Detect which cell encompasses the target text, then output its (x, y) center coordinate. 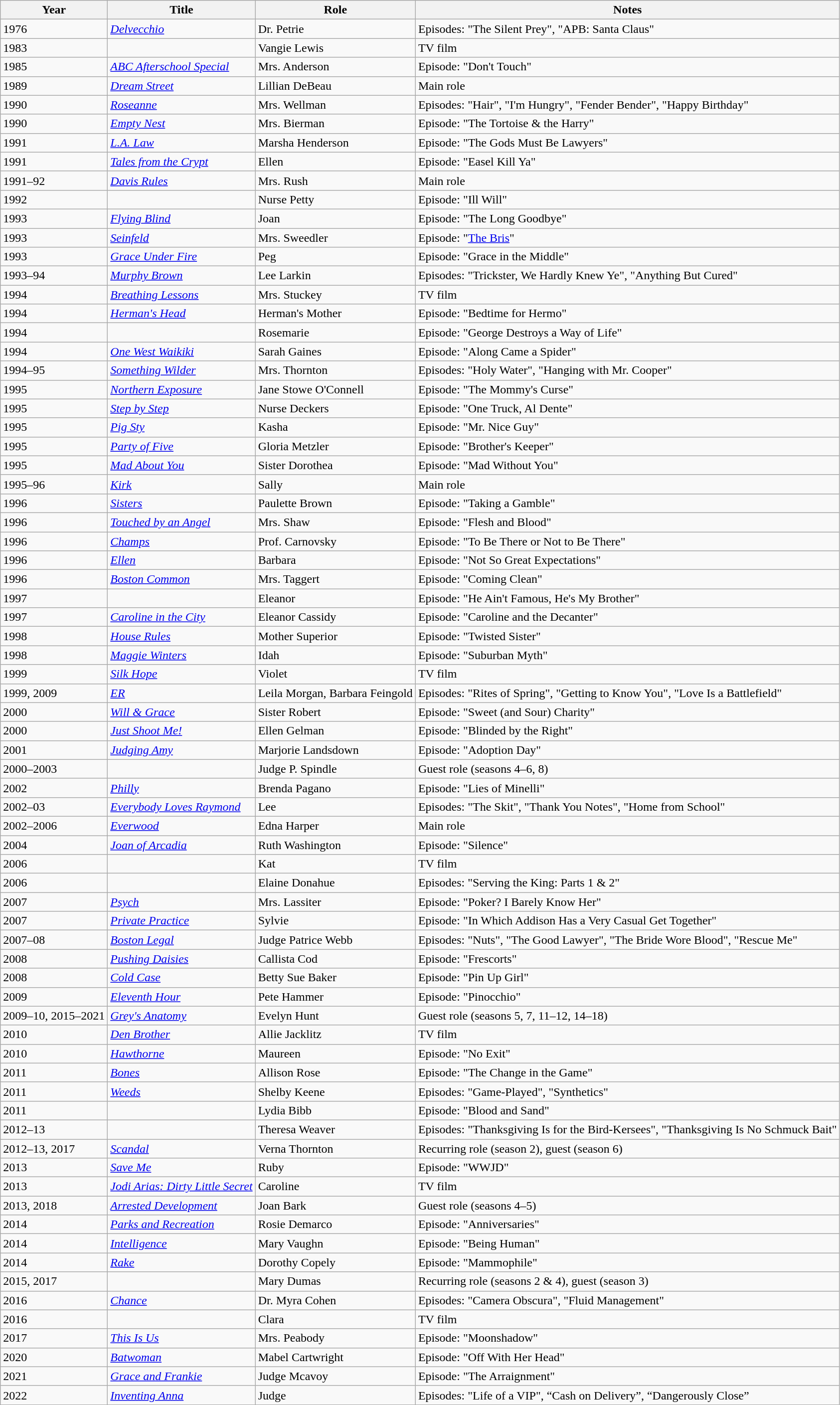
Shelby Keene (335, 1091)
Dr. Petrie (335, 29)
Parks and Recreation (181, 1225)
Mrs. Stuckey (335, 295)
Ruby (335, 1168)
Episode: "Sweet (and Sour) Charity" (627, 712)
1992 (54, 199)
Episodes: "The Silent Prey", "APB: Santa Claus" (627, 29)
Boston Common (181, 579)
Edna Harper (335, 826)
Rosie Demarco (335, 1225)
Episodes: "Hair", "I'm Hungry", "Fender Bender", "Happy Birthday" (627, 105)
Mrs. Lassiter (335, 902)
Allie Jacklitz (335, 1035)
Mary Dumas (335, 1281)
Episode: "Silence" (627, 845)
Episode: "Bedtime for Hermo" (627, 314)
1976 (54, 29)
2017 (54, 1338)
Mrs. Peabody (335, 1338)
Mrs. Anderson (335, 67)
Episode: "Blood and Sand" (627, 1110)
Judge Mcavoy (335, 1376)
Chance (181, 1300)
Prof. Carnovsky (335, 541)
Kirk (181, 484)
Joan Bark (335, 1206)
Sisters (181, 503)
Philly (181, 788)
2002–2006 (54, 826)
Episodes: "Game-Played", "Synthetics" (627, 1091)
Ellen Gelman (335, 731)
Mrs. Shaw (335, 522)
Episode: "Suburban Myth" (627, 655)
Theresa Weaver (335, 1129)
Kat (335, 864)
Barbara (335, 560)
Leila Morgan, Barbara Feingold (335, 693)
Episode: "He Ain't Famous, He's My Brother" (627, 598)
Episode: "Blinded by the Right" (627, 731)
Episode: "Brother's Keeper" (627, 446)
Maureen (335, 1054)
Everybody Loves Raymond (181, 807)
Episode: "George Destroys a Way of Life" (627, 333)
Inventing Anna (181, 1395)
Northern Exposure (181, 389)
Guest role (seasons 4–5) (627, 1206)
Episodes: "Trickster, We Hardly Knew Ye", "Anything But Cured" (627, 276)
2013, 2018 (54, 1206)
Nurse Petty (335, 199)
One West Waikiki (181, 351)
This Is Us (181, 1338)
Touched by an Angel (181, 522)
Batwoman (181, 1357)
Episode: "Taking a Gamble" (627, 503)
1999, 2009 (54, 693)
Caroline (335, 1187)
Callista Cod (335, 959)
Private Practice (181, 921)
Tales from the Crypt (181, 162)
1995–96 (54, 484)
1989 (54, 86)
Will & Grace (181, 712)
2012–13, 2017 (54, 1148)
Guest role (seasons 4–6, 8) (627, 769)
Grace Under Fire (181, 257)
Scandal (181, 1148)
Evelyn Hunt (335, 1016)
Episodes: "Serving the King: Parts 1 & 2" (627, 883)
Episode: "Mr. Nice Guy" (627, 427)
Eleventh Hour (181, 997)
Clara (335, 1319)
Episode: "Frescorts" (627, 959)
1999 (54, 674)
Recurring role (season 2), guest (season 6) (627, 1148)
Episode: "Moonshadow" (627, 1338)
Paulette Brown (335, 503)
2009–10, 2015–2021 (54, 1016)
Sister Dorothea (335, 465)
Intelligence (181, 1243)
Episode: "The Change in the Game" (627, 1072)
2002–03 (54, 807)
Episodes: "Rites of Spring", "Getting to Know You", "Love Is a Battlefield" (627, 693)
Everwood (181, 826)
Allison Rose (335, 1072)
Mrs. Taggert (335, 579)
Episode: "Coming Clean" (627, 579)
Pete Hammer (335, 997)
Mabel Cartwright (335, 1357)
Episode: "The Arraignment" (627, 1376)
Davis Rules (181, 180)
2015, 2017 (54, 1281)
Dream Street (181, 86)
Judge Patrice Webb (335, 940)
Episodes: "Thanksgiving Is for the Bird-Kersees", "Thanksgiving Is No Schmuck Bait" (627, 1129)
Jane Stowe O'Connell (335, 389)
ABC Afterschool Special (181, 67)
Marsha Henderson (335, 143)
Vangie Lewis (335, 48)
Episode: "Along Came a Spider" (627, 351)
Lee Larkin (335, 276)
Guest role (seasons 5, 7, 11–12, 14–18) (627, 1016)
Episodes: "Life of a VIP", “Cash on Delivery”, “Dangerously Close” (627, 1395)
Episode: "Lies of Minelli" (627, 788)
Jodi Arias: Dirty Little Secret (181, 1187)
Betty Sue Baker (335, 978)
Save Me (181, 1168)
2009 (54, 997)
1983 (54, 48)
Pig Sty (181, 427)
Brenda Pagano (335, 788)
Sarah Gaines (335, 351)
Episode: "Pinocchio" (627, 997)
Episode: "WWJD" (627, 1168)
2020 (54, 1357)
Episode: "In Which Addison Has a Very Casual Get Together" (627, 921)
Empty Nest (181, 124)
Episode: "Ill Will" (627, 199)
Violet (335, 674)
Mrs. Sweedler (335, 238)
Episode: "The Mommy's Curse" (627, 389)
Title (181, 10)
Episode: "Don't Touch" (627, 67)
House Rules (181, 636)
Bones (181, 1072)
Sally (335, 484)
1985 (54, 67)
Judging Amy (181, 750)
Caroline in the City (181, 617)
2000–2003 (54, 769)
Joan (335, 218)
Episode: "The Bris" (627, 238)
Dorothy Copely (335, 1262)
Mrs. Rush (335, 180)
2007–08 (54, 940)
Lee (335, 807)
Delvecchio (181, 29)
Episodes: "Camera Obscura", "Fluid Management" (627, 1300)
Arrested Development (181, 1206)
Episode: "The Gods Must Be Lawyers" (627, 143)
Eleanor Cassidy (335, 617)
Mrs. Bierman (335, 124)
Role (335, 10)
Episode: "Grace in the Middle" (627, 257)
Episode: "To Be There or Not to Be There" (627, 541)
Episode: "Anniversaries" (627, 1225)
Party of Five (181, 446)
Weeds (181, 1091)
2012–13 (54, 1129)
Mrs. Thornton (335, 370)
Eleanor (335, 598)
Lydia Bibb (335, 1110)
ER (181, 693)
Herman's Mother (335, 314)
Mother Superior (335, 636)
Episode: "The Tortoise & the Harry" (627, 124)
Episode: "Not So Great Expectations" (627, 560)
Boston Legal (181, 940)
2001 (54, 750)
Peg (335, 257)
Mary Vaughn (335, 1243)
1991–92 (54, 180)
Idah (335, 655)
Sylvie (335, 921)
Marjorie Landsdown (335, 750)
Gloria Metzler (335, 446)
Den Brother (181, 1035)
Seinfeld (181, 238)
Episode: "Mammophile" (627, 1262)
Psych (181, 902)
Episode: "Pin Up Girl" (627, 978)
Episodes: "Holy Water", "Hanging with Mr. Cooper" (627, 370)
Year (54, 10)
Hawthorne (181, 1054)
Verna Thornton (335, 1148)
Episode: "Being Human" (627, 1243)
Rake (181, 1262)
Episodes: "Nuts", "The Good Lawyer", "The Bride Wore Blood", "Rescue Me" (627, 940)
2004 (54, 845)
Murphy Brown (181, 276)
Episode: "Caroline and the Decanter" (627, 617)
2022 (54, 1395)
Rosemarie (335, 333)
Breathing Lessons (181, 295)
Episode: "Adoption Day" (627, 750)
Episode: "The Long Goodbye" (627, 218)
Episode: "No Exit" (627, 1054)
Dr. Myra Cohen (335, 1300)
Maggie Winters (181, 655)
Lillian DeBeau (335, 86)
Step by Step (181, 408)
Grace and Frankie (181, 1376)
Recurring role (seasons 2 & 4), guest (season 3) (627, 1281)
1994–95 (54, 370)
Just Shoot Me! (181, 731)
Something Wilder (181, 370)
Flying Blind (181, 218)
Episode: "Twisted Sister" (627, 636)
Joan of Arcadia (181, 845)
Notes (627, 10)
2021 (54, 1376)
Episode: "One Truck, Al Dente" (627, 408)
1993–94 (54, 276)
Champs (181, 541)
Pushing Daisies (181, 959)
Episode: "Off With Her Head" (627, 1357)
L.A. Law (181, 143)
Nurse Deckers (335, 408)
Episode: "Mad Without You" (627, 465)
Herman's Head (181, 314)
2002 (54, 788)
Sister Robert (335, 712)
Ruth Washington (335, 845)
Judge P. Spindle (335, 769)
Mrs. Wellman (335, 105)
Episode: "Flesh and Blood" (627, 522)
Silk Hope (181, 674)
Episode: "Easel Kill Ya" (627, 162)
Mad About You (181, 465)
Episodes: "The Skit", "Thank You Notes", "Home from School" (627, 807)
Judge (335, 1395)
Episode: "Poker? I Barely Know Her" (627, 902)
Roseanne (181, 105)
Kasha (335, 427)
Grey's Anatomy (181, 1016)
Elaine Donahue (335, 883)
Cold Case (181, 978)
